Return the (X, Y) coordinate for the center point of the cell that contains the specified text.  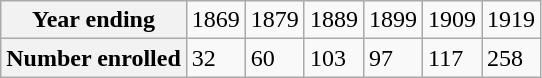
1919 (512, 20)
1889 (334, 20)
32 (216, 58)
1899 (392, 20)
258 (512, 58)
Number enrolled (94, 58)
60 (274, 58)
Year ending (94, 20)
1909 (452, 20)
1869 (216, 20)
97 (392, 58)
117 (452, 58)
1879 (274, 20)
103 (334, 58)
